Provide the [X, Y] coordinate of the cell's center where the given text is located.  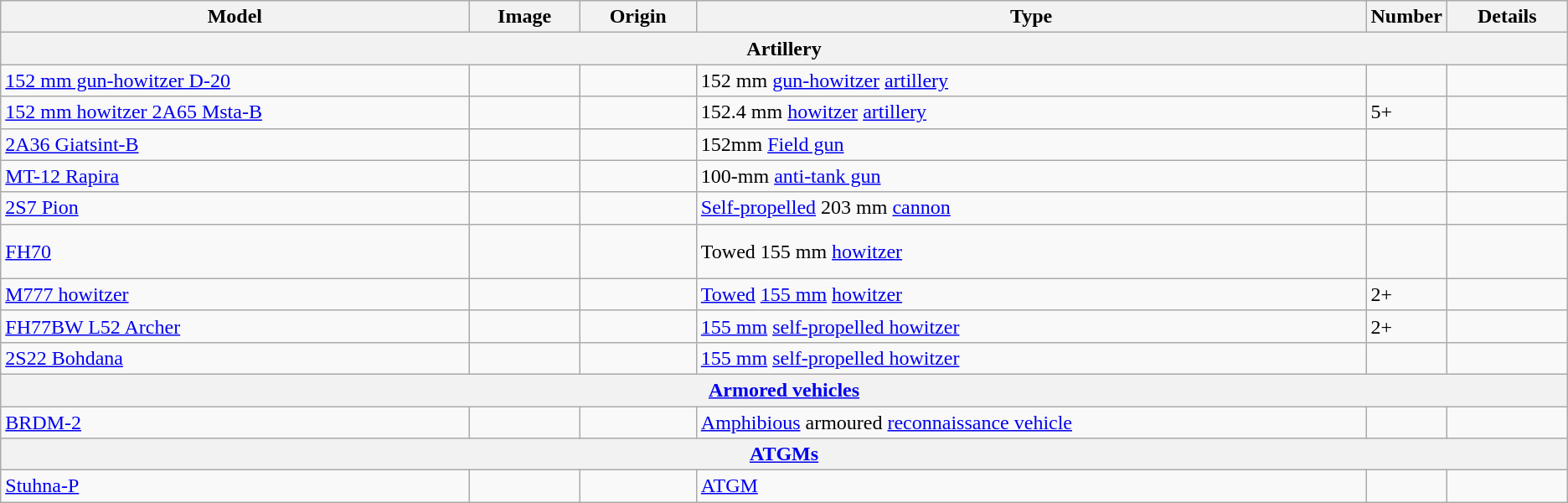
152 mm gun-howitzer D-20 [235, 80]
Details [1507, 17]
5+ [1406, 112]
FH70 [235, 251]
2S22 Bohdana [235, 358]
Amphibious armoured reconnaissance vehicle [1031, 422]
Type [1031, 17]
Image [524, 17]
100-mm anti-tank gun [1031, 176]
2S7 Pion [235, 208]
Armored vehicles [784, 390]
152mm Field gun [1031, 144]
ATGM [1031, 486]
Model [235, 17]
FH77BW L52 Archer [235, 326]
M777 howitzer [235, 294]
ATGMs [784, 454]
MT-12 Rapira [235, 176]
Self-propelled 203 mm cannon [1031, 208]
Origin [638, 17]
Number [1406, 17]
BRDM-2 [235, 422]
Artillery [784, 49]
152 mm gun-howitzer artillery [1031, 80]
2A36 Giatsint-B [235, 144]
Stuhna-P [235, 486]
152 mm howitzer 2A65 Msta-B [235, 112]
152.4 mm howitzer artillery [1031, 112]
